Pinpoint the cell where the given text exists, returning its [x, y] midpoint coordinate. 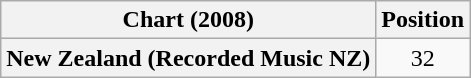
32 [423, 58]
Position [423, 20]
New Zealand (Recorded Music NZ) [188, 58]
Chart (2008) [188, 20]
